Search for the cell housing the specified text and yield its (X, Y) center coordinate. 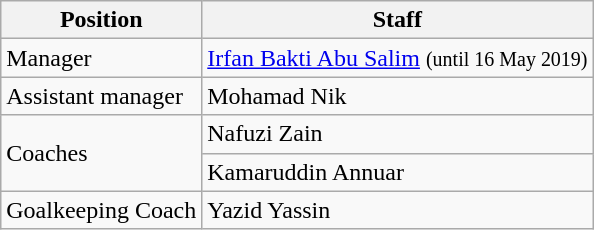
Kamaruddin Annuar (398, 172)
Staff (398, 20)
Manager (102, 58)
Nafuzi Zain (398, 134)
Irfan Bakti Abu Salim (until 16 May 2019) (398, 58)
Position (102, 20)
Mohamad Nik (398, 96)
Assistant manager (102, 96)
Goalkeeping Coach (102, 210)
Yazid Yassin (398, 210)
Coaches (102, 153)
